Output the [x, y] coordinate of the center of the cell containing the given text.  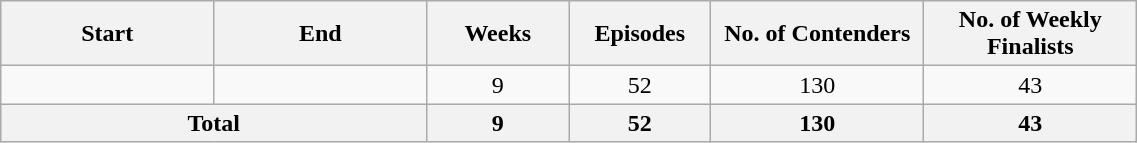
Episodes [640, 34]
End [320, 34]
Weeks [498, 34]
Start [108, 34]
Total [214, 123]
No. of Weekly Finalists [1030, 34]
No. of Contenders [818, 34]
